Pinpoint the cell where the given text exists, returning its (x, y) midpoint coordinate. 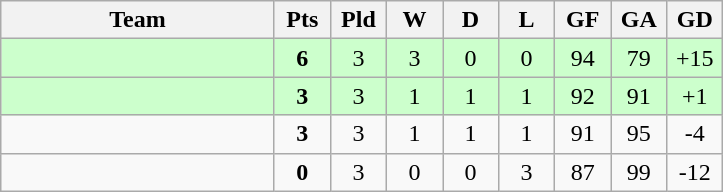
GD (695, 20)
-4 (695, 134)
92 (583, 96)
6 (302, 58)
95 (639, 134)
L (527, 20)
Pld (358, 20)
Team (138, 20)
GA (639, 20)
79 (639, 58)
+15 (695, 58)
D (470, 20)
99 (639, 172)
GF (583, 20)
-12 (695, 172)
87 (583, 172)
W (414, 20)
+1 (695, 96)
Pts (302, 20)
94 (583, 58)
